Extract the [X, Y] coordinate from the center of the cell holding the provided text.  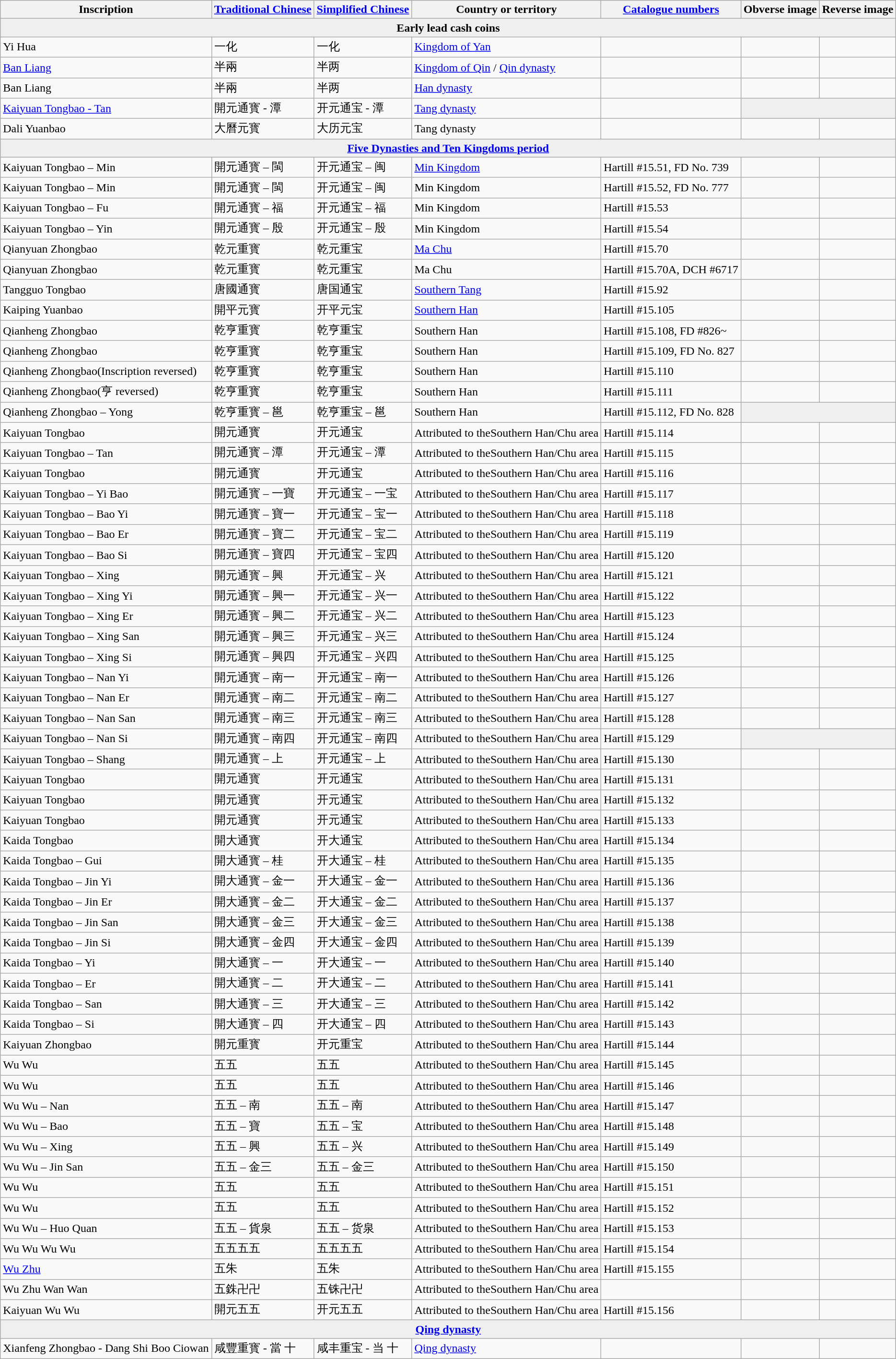
唐國通寳 [263, 290]
Hartill #15.125 [671, 657]
Hartill #15.146 [671, 1085]
五五 – 宝 [363, 1127]
五五 – 興 [263, 1147]
開大通寳 [263, 841]
Hartill #15.122 [671, 596]
开元通宝 – 上 [363, 759]
開大通寳 – 二 [263, 984]
開元通寳 – 一寶 [263, 494]
Hartill #15.70A, DCH #6717 [671, 269]
开元五五 [363, 1310]
五五 – 寶 [263, 1127]
Hartill #15.147 [671, 1106]
Hartill #15.135 [671, 861]
Kaiyuan Wu Wu [106, 1310]
Hartill #15.148 [671, 1127]
Hartill #15.127 [671, 698]
Hartill #15.142 [671, 1004]
開大通寳 – 三 [263, 1004]
Kaiyuan Tongbao – Nan San [106, 718]
Qianheng Zhongbao(亨 reversed) [106, 392]
Kaida Tongbao – Jin Yi [106, 881]
Hartill #15.130 [671, 759]
Traditional Chinese [263, 10]
Kaida Tongbao [106, 841]
Catalogue numbers [671, 10]
Hartill #15.92 [671, 290]
Hartill #15.109, FD No. 827 [671, 351]
大历元宝 [363, 128]
Inscription [106, 10]
Kaida Tongbao – Jin Er [106, 902]
五銖卍卍 [263, 1289]
Reverse image [858, 10]
Xianfeng Zhongbao - Dang Shi Boo Ciowan [106, 1349]
Hartill #15.155 [671, 1269]
Hartill #15.51, FD No. 739 [671, 168]
開元重寳 [263, 1045]
Hartill #15.115 [671, 453]
Kaiyuan Tongbao – Xing Er [106, 616]
Hartill #15.110 [671, 371]
Hartill #15.136 [671, 881]
Hartill #15.131 [671, 779]
Hartill #15.129 [671, 739]
Hartill #15.70 [671, 249]
Obverse image [780, 10]
Kaiyuan Tongbao – Xing San [106, 637]
五铢卍卍 [363, 1289]
开大通宝 – 金四 [363, 942]
咸丰重宝 - 当 十 [363, 1349]
Hartill #15.111 [671, 392]
開元通寳 – 南二 [263, 698]
Simplified Chinese [363, 10]
Wu Wu – Xing [106, 1147]
開元通寳 – 興三 [263, 637]
开平元宝 [363, 311]
開元通寳 – 寶二 [263, 535]
开元重宝 [363, 1045]
开元通宝 – 潭 [363, 453]
開元通寳 – 南四 [263, 739]
Dali Yuanbao [106, 128]
Hartill #15.124 [671, 637]
开元通宝 – 宝四 [363, 555]
開元通寳 – 上 [263, 759]
Hartill #15.119 [671, 535]
Hartill #15.117 [671, 494]
开大通宝 – 四 [363, 1024]
開元通寳 – 興四 [263, 657]
五五 – 兴 [363, 1147]
Wu Wu – Jin San [106, 1167]
开元通宝 – 殷 [363, 228]
開大通寳 – 一 [263, 964]
开元通宝 – 兴二 [363, 616]
开元通宝 – 兴 [363, 575]
Kaiyuan Tongbao – Nan Si [106, 739]
开元通宝 – 一宝 [363, 494]
Kaiyuan Tongbao – Xing Yi [106, 596]
開元通寳 – 興二 [263, 616]
開元通寳 – 南一 [263, 678]
Hartill #15.128 [671, 718]
Southern Tang [506, 290]
Wu Wu – Nan [106, 1106]
Han dynasty [506, 88]
Kingdom of Qin / Qin dynasty [506, 67]
Hartill #15.133 [671, 821]
Hartill #15.114 [671, 432]
Hartill #15.52, FD No. 777 [671, 188]
Hartill #15.132 [671, 800]
Kaiyuan Tongbao – Bao Si [106, 555]
Hartill #15.137 [671, 902]
開大通寳 – 金四 [263, 942]
Hartill #15.138 [671, 922]
Wu Zhu Wan Wan [106, 1289]
Hartill #15.121 [671, 575]
唐国通宝 [363, 290]
Country or territory [506, 10]
开元通宝 – 兴三 [363, 637]
Hartill #15.153 [671, 1228]
乾亨重宝 – 邕 [363, 412]
开大通宝 – 一 [363, 964]
Hartill #15.123 [671, 616]
Kaida Tongbao – Jin San [106, 922]
Hartill #15.126 [671, 678]
Kaiyuan Tongbao – Fu [106, 208]
开元通宝 – 宝一 [363, 514]
Qianheng Zhongbao(Inscription reversed) [106, 371]
Hartill #15.118 [671, 514]
Wu Wu – Huo Quan [106, 1228]
開元通寳 – 福 [263, 208]
Hartill #15.140 [671, 964]
Hartill #15.120 [671, 555]
Hartill #15.116 [671, 474]
Kaiyuan Tongbao - Tan [106, 108]
五五 – 貨泉 [263, 1228]
Kingdom of Yan [506, 47]
Hartill #15.139 [671, 942]
Hartill #15.108, FD #826~ [671, 331]
Yi Hua [106, 47]
开大通宝 – 桂 [363, 861]
咸豐重寳 - 當 十 [263, 1349]
Hartill #15.144 [671, 1045]
Qianheng Zhongbao – Yong [106, 412]
開元通寳 – 殷 [263, 228]
Hartill #15.141 [671, 984]
Wu Zhu [106, 1269]
开元通宝 - 潭 [363, 108]
Kaiyuan Tongbao – Tan [106, 453]
開元通寳 – 南三 [263, 718]
開元通寳 – 寶四 [263, 555]
乾亨重寳 – 邕 [263, 412]
Wu Wu Wu Wu [106, 1249]
開元通寳 – 興 [263, 575]
開大通寳 – 金三 [263, 922]
Kaiyuan Tongbao – Bao Er [106, 535]
Early lead cash coins [448, 28]
Hartill #15.156 [671, 1310]
Kaida Tongbao – Jin Si [106, 942]
Tangguo Tongbao [106, 290]
Hartill #15.105 [671, 311]
Kaiyuan Zhongbao [106, 1045]
Hartill #15.145 [671, 1065]
Kaiyuan Tongbao – Nan Er [106, 698]
Hartill #15.152 [671, 1208]
Kaida Tongbao – Yi [106, 964]
Hartill #15.149 [671, 1147]
開元五五 [263, 1310]
Kaiyuan Tongbao – Xing Si [106, 657]
开元通宝 – 南二 [363, 698]
Kaiyuan Tongbao – Xing [106, 575]
开元通宝 – 福 [363, 208]
Kaida Tongbao – Gui [106, 861]
Hartill #15.134 [671, 841]
Wu Wu – Bao [106, 1127]
开大通宝 – 金一 [363, 881]
開大通寳 – 金二 [263, 902]
開大通寳 – 金一 [263, 881]
開元通寳 – 潭 [263, 453]
Hartill #15.150 [671, 1167]
开大通宝 [363, 841]
开元通宝 – 南三 [363, 718]
五五 – 货泉 [363, 1228]
Kaiyuan Tongbao – Shang [106, 759]
開平元寳 [263, 311]
開元通寳 – 寶一 [263, 514]
開大通寳 – 桂 [263, 861]
开元通宝 – 宝二 [363, 535]
Kaida Tongbao – San [106, 1004]
Kaiyuan Tongbao – Nan Yi [106, 678]
开元通宝 – 兴一 [363, 596]
開大通寳 – 四 [263, 1024]
Kaiping Yuanbao [106, 311]
Kaiyuan Tongbao – Yin [106, 228]
Hartill #15.54 [671, 228]
开大通宝 – 金二 [363, 902]
大曆元寳 [263, 128]
开大通宝 – 金三 [363, 922]
开大通宝 – 二 [363, 984]
Kaida Tongbao – Si [106, 1024]
开大通宝 – 三 [363, 1004]
Hartill #15.53 [671, 208]
Kaida Tongbao – Er [106, 984]
開元通寳 - 潭 [263, 108]
開元通寳 – 興一 [263, 596]
Hartill #15.112, FD No. 828 [671, 412]
Hartill #15.151 [671, 1188]
Five Dynasties and Ten Kingdoms period [448, 148]
开元通宝 – 南四 [363, 739]
Hartill #15.154 [671, 1249]
开元通宝 – 兴四 [363, 657]
Kaiyuan Tongbao – Yi Bao [106, 494]
开元通宝 – 南一 [363, 678]
Hartill #15.143 [671, 1024]
Kaiyuan Tongbao – Bao Yi [106, 514]
